Locate the cell with the specified text and output its (X, Y) center coordinate. 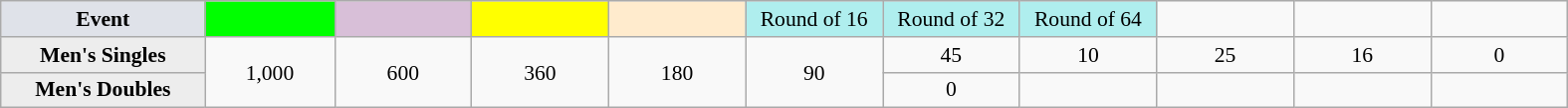
360 (541, 72)
10 (1088, 55)
Event (104, 19)
90 (814, 72)
Round of 64 (1088, 19)
Men's Doubles (104, 90)
Round of 16 (814, 19)
1,000 (270, 72)
Round of 32 (951, 19)
600 (403, 72)
25 (1226, 55)
45 (951, 55)
180 (677, 72)
Men's Singles (104, 55)
16 (1362, 55)
